Return the [x, y] coordinate for the center point of the cell that contains the specified text.  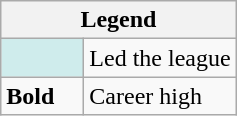
Bold [42, 96]
Led the league [160, 58]
Career high [160, 96]
Legend [118, 20]
